Capture the cell that displays the provided text and extract its (X, Y) central coordinate. 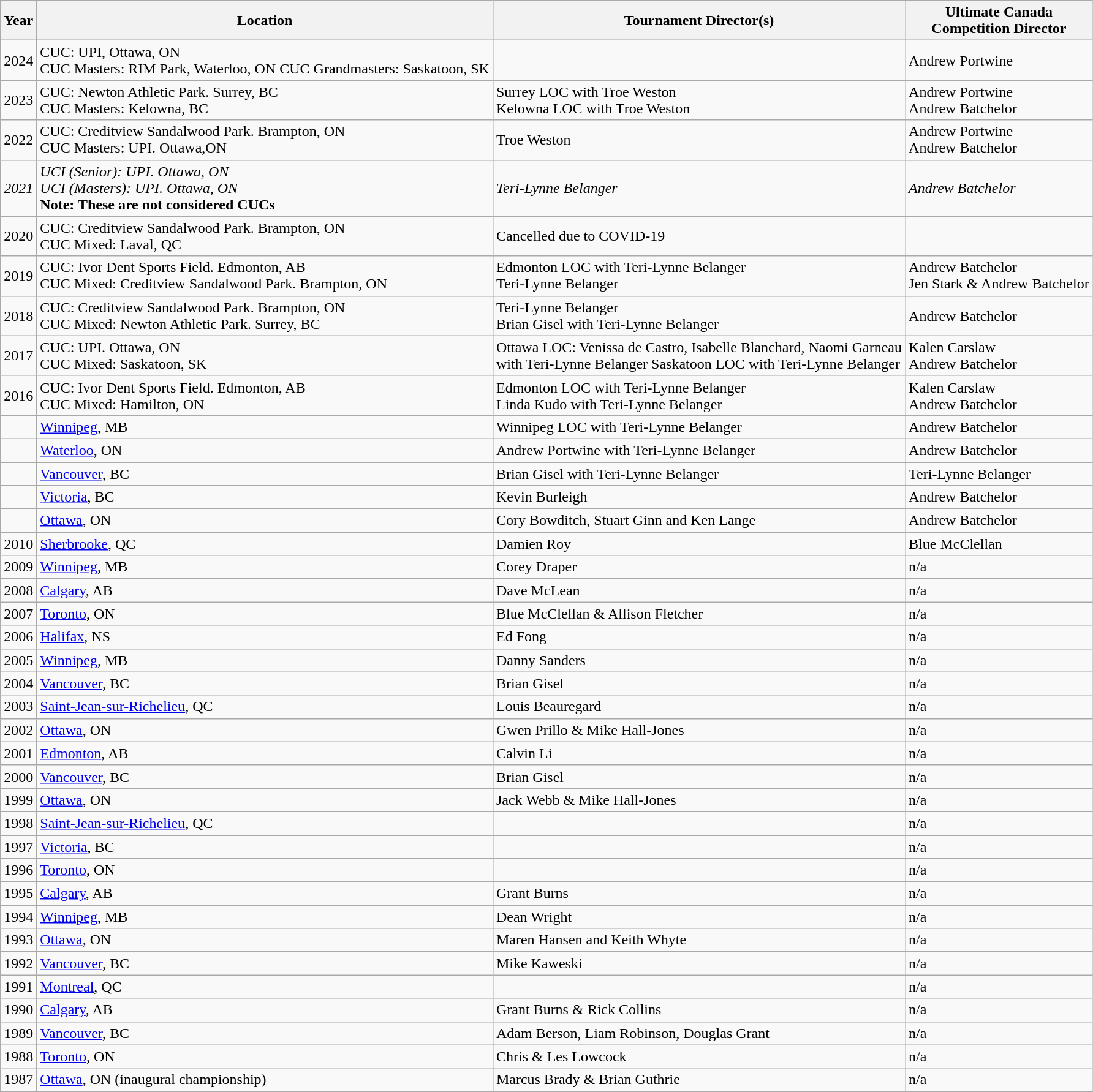
Dean Wright (698, 917)
Ed Fong (698, 637)
1998 (18, 823)
Louis Beauregard (698, 707)
2005 (18, 660)
Winnipeg LOC with Teri-Lynne Belanger (698, 427)
Blue McClellan & Allison Fletcher (698, 614)
Andrew Portwine (999, 60)
Jack Webb & Mike Hall-Jones (698, 800)
Adam Berson, Liam Robinson, Douglas Grant (698, 1033)
2004 (18, 683)
2019 (18, 276)
Edmonton LOC with Teri-Lynne BelangerTeri-Lynne Belanger (698, 276)
1989 (18, 1033)
1994 (18, 917)
Grant Burns & Rick Collins (698, 1010)
2008 (18, 590)
2017 (18, 355)
1997 (18, 847)
Cancelled due to COVID-19 (698, 236)
Calvin Li (698, 753)
UCI (Senior): UPI. Ottawa, ONUCI (Masters): UPI. Ottawa, ONNote: These are not considered CUCs (265, 188)
Dave McLean (698, 590)
CUC: Ivor Dent Sports Field. Edmonton, ABCUC Mixed: Hamilton, ON (265, 396)
2020 (18, 236)
Chris & Les Lowcock (698, 1056)
1996 (18, 870)
Gwen Prillo & Mike Hall-Jones (698, 730)
Troe Weston (698, 140)
2000 (18, 777)
2024 (18, 60)
1988 (18, 1056)
Year (18, 21)
CUC: Ivor Dent Sports Field. Edmonton, ABCUC Mixed: Creditview Sandalwood Park. Brampton, ON (265, 276)
Ottawa, ON (inaugural championship) (265, 1080)
1992 (18, 963)
Ottawa LOC: Venissa de Castro, Isabelle Blanchard, Naomi Garneauwith Teri-Lynne Belanger Saskatoon LOC with Teri-Lynne Belanger (698, 355)
Damien Roy (698, 544)
2021 (18, 188)
Cory Bowditch, Stuart Ginn and Ken Lange (698, 521)
Ultimate CanadaCompetition Director (999, 21)
2001 (18, 753)
CUC: UPI. Ottawa, ONCUC Mixed: Saskatoon, SK (265, 355)
2018 (18, 316)
Teri-Lynne BelangerBrian Gisel with Teri-Lynne Belanger (698, 316)
2003 (18, 707)
Grant Burns (698, 894)
Brian Gisel with Teri-Lynne Belanger (698, 473)
Location (265, 21)
2002 (18, 730)
Waterloo, ON (265, 450)
Maren Hansen and Keith Whyte (698, 940)
1987 (18, 1080)
Montreal, QC (265, 987)
1999 (18, 800)
CUC: Newton Athletic Park. Surrey, BCCUC Masters: Kelowna, BC (265, 100)
CUC: Creditview Sandalwood Park. Brampton, ONCUC Masters: UPI. Ottawa,ON (265, 140)
Edmonton LOC with Teri-Lynne BelangerLinda Kudo with Teri-Lynne Belanger (698, 396)
Kevin Burleigh (698, 497)
CUC: UPI, Ottawa, ONCUC Masters: RIM Park, Waterloo, ON CUC Grandmasters: Saskatoon, SK (265, 60)
2006 (18, 637)
1990 (18, 1010)
Edmonton, AB (265, 753)
2007 (18, 614)
Blue McClellan (999, 544)
1993 (18, 940)
Marcus Brady & Brian Guthrie (698, 1080)
CUC: Creditview Sandalwood Park. Brampton, ONCUC Mixed: Laval, QC (265, 236)
Andrew BatchelorJen Stark & Andrew Batchelor (999, 276)
2010 (18, 544)
1991 (18, 987)
Sherbrooke, QC (265, 544)
Halifax, NS (265, 637)
CUC: Creditview Sandalwood Park. Brampton, ONCUC Mixed: Newton Athletic Park. Surrey, BC (265, 316)
2016 (18, 396)
2009 (18, 567)
1995 (18, 894)
2023 (18, 100)
Corey Draper (698, 567)
Tournament Director(s) (698, 21)
Mike Kaweski (698, 963)
2022 (18, 140)
Surrey LOC with Troe WestonKelowna LOC with Troe Weston (698, 100)
Andrew Portwine with Teri-Lynne Belanger (698, 450)
Danny Sanders (698, 660)
